Return [X, Y] of the center of cell containing provided text 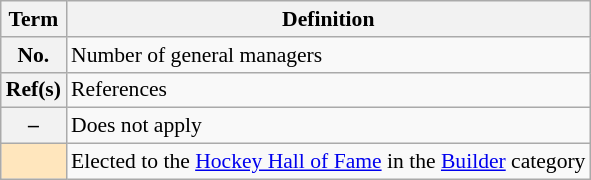
Ref(s) [34, 90]
Does not apply [328, 126]
– [34, 126]
References [328, 90]
No. [34, 55]
Elected to the Hockey Hall of Fame in the Builder category [328, 162]
Number of general managers [328, 55]
Definition [328, 19]
Term [34, 19]
